Locate the cell with the specified text and output its [x, y] center coordinate. 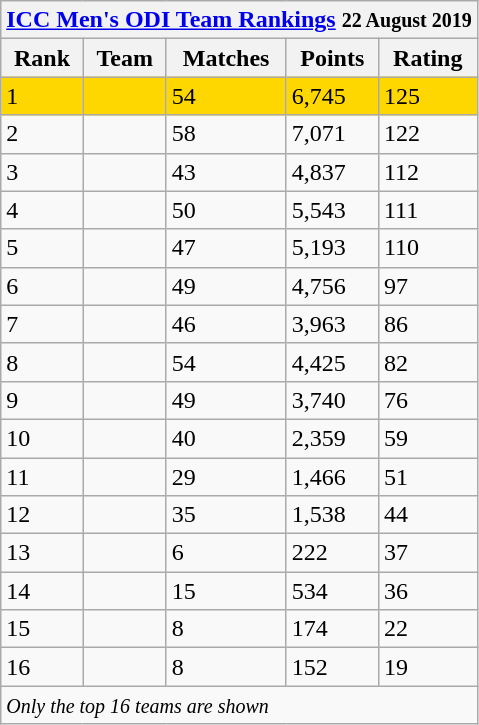
2 [42, 134]
14 [42, 591]
7 [42, 324]
Only the top 16 teams are shown [239, 705]
7,071 [332, 134]
3 [42, 172]
Matches [226, 58]
97 [428, 286]
86 [428, 324]
46 [226, 324]
174 [332, 629]
152 [332, 667]
125 [428, 96]
122 [428, 134]
11 [42, 477]
4 [42, 210]
222 [332, 553]
5,543 [332, 210]
1,538 [332, 515]
76 [428, 400]
37 [428, 553]
10 [42, 438]
58 [226, 134]
3,963 [332, 324]
35 [226, 515]
16 [42, 667]
5,193 [332, 248]
44 [428, 515]
59 [428, 438]
Rank [42, 58]
36 [428, 591]
40 [226, 438]
534 [332, 591]
50 [226, 210]
111 [428, 210]
ICC Men's ODI Team Rankings 22 August 2019 [239, 20]
1,466 [332, 477]
82 [428, 362]
51 [428, 477]
22 [428, 629]
6,745 [332, 96]
13 [42, 553]
4,425 [332, 362]
29 [226, 477]
12 [42, 515]
9 [42, 400]
4,837 [332, 172]
Team [124, 58]
3,740 [332, 400]
43 [226, 172]
112 [428, 172]
19 [428, 667]
110 [428, 248]
1 [42, 96]
Points [332, 58]
Rating [428, 58]
47 [226, 248]
5 [42, 248]
4,756 [332, 286]
2,359 [332, 438]
